Detect which cell encompasses the target text, then output its [X, Y] center coordinate. 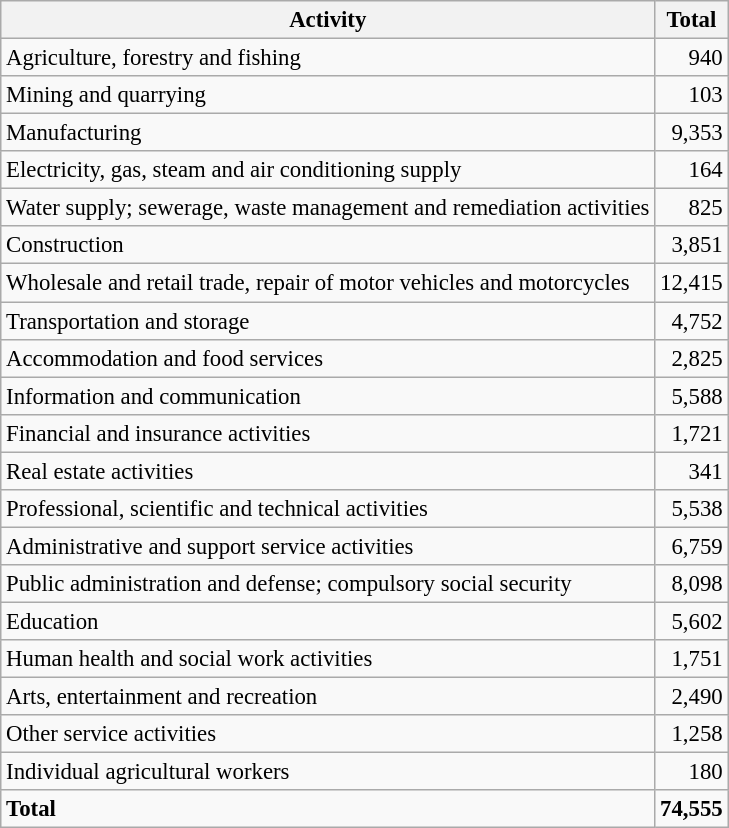
2,490 [692, 697]
Mining and quarrying [328, 95]
180 [692, 772]
5,602 [692, 621]
Administrative and support service activities [328, 546]
Information and communication [328, 396]
Real estate activities [328, 471]
Agriculture, forestry and fishing [328, 58]
Wholesale and retail trade, repair of motor vehicles and motorcycles [328, 283]
Individual agricultural workers [328, 772]
Water supply; sewerage, waste management and remediation activities [328, 208]
8,098 [692, 584]
Education [328, 621]
825 [692, 208]
12,415 [692, 283]
5,588 [692, 396]
1,751 [692, 659]
Transportation and storage [328, 321]
940 [692, 58]
Electricity, gas, steam and air conditioning supply [328, 170]
Professional, scientific and technical activities [328, 509]
9,353 [692, 133]
Accommodation and food services [328, 358]
6,759 [692, 546]
2,825 [692, 358]
Human health and social work activities [328, 659]
1,721 [692, 433]
1,258 [692, 734]
Public administration and defense; compulsory social security [328, 584]
103 [692, 95]
164 [692, 170]
Manufacturing [328, 133]
Activity [328, 20]
Construction [328, 245]
74,555 [692, 809]
341 [692, 471]
4,752 [692, 321]
Other service activities [328, 734]
5,538 [692, 509]
3,851 [692, 245]
Financial and insurance activities [328, 433]
Arts, entertainment and recreation [328, 697]
